Capture the cell that displays the provided text and extract its (X, Y) central coordinate. 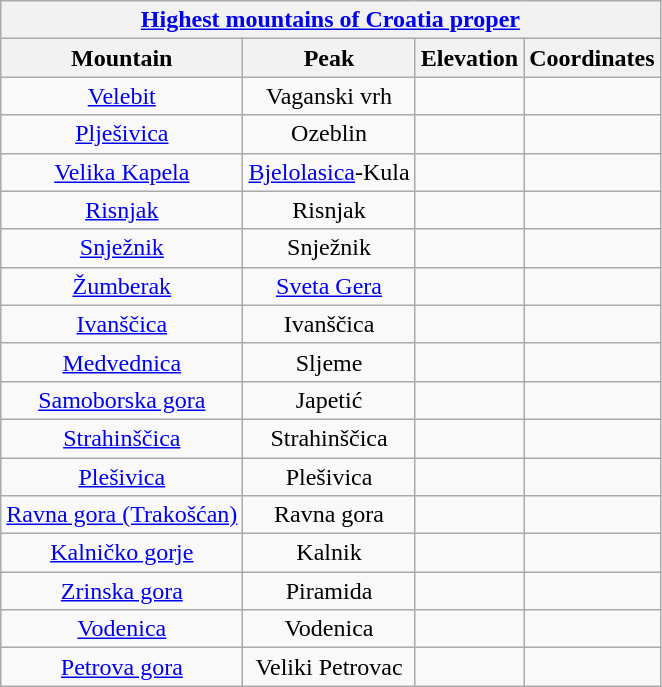
Ravna gora (Trakošćan) (122, 515)
Peak (329, 58)
Vaganski vrh (329, 96)
Medvednica (122, 362)
Elevation (469, 58)
Žumberak (122, 286)
Kalnik (329, 553)
Mountain (122, 58)
Petrova gora (122, 667)
Velika Kapela (122, 172)
Sljeme (329, 362)
Piramida (329, 591)
Veliki Petrovac (329, 667)
Samoborska gora (122, 400)
Bjelolasica-Kula (329, 172)
Zrinska gora (122, 591)
Kalničko gorje (122, 553)
Highest mountains of Croatia proper (330, 20)
Coordinates (592, 58)
Sveta Gera (329, 286)
Ravna gora (329, 515)
Japetić (329, 400)
Plješivica (122, 134)
Velebit (122, 96)
Ozeblin (329, 134)
